Determine the [x, y] coordinate at the center of the cell enclosing the given text.  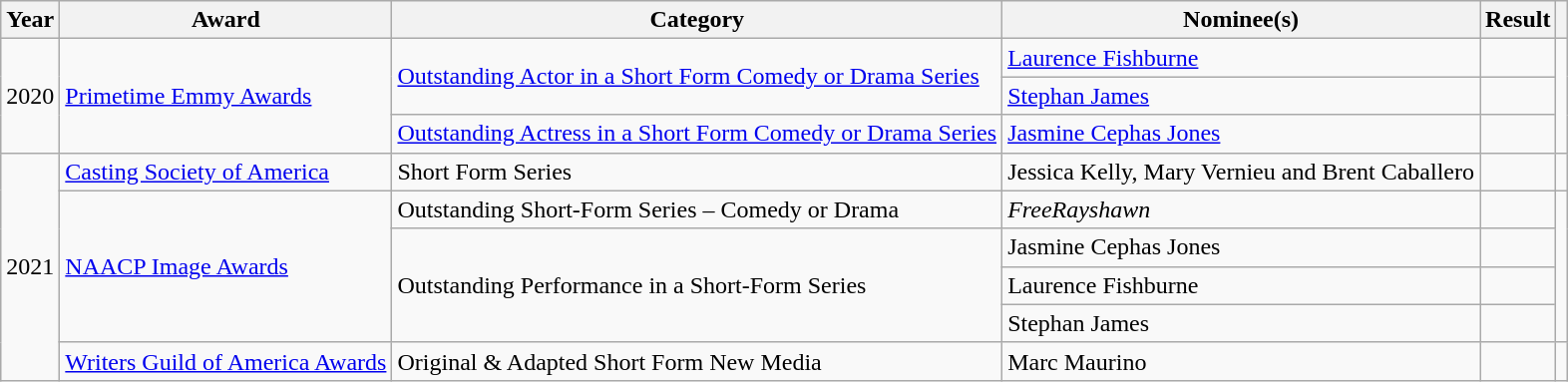
Original & Adapted Short Form New Media [697, 361]
Short Form Series [697, 172]
Marc Maurino [1241, 361]
Jessica Kelly, Mary Vernieu and Brent Caballero [1241, 172]
Casting Society of America [225, 172]
Writers Guild of America Awards [225, 361]
Outstanding Performance in a Short-Form Series [697, 285]
Award [225, 20]
2020 [30, 96]
Outstanding Actress in a Short Form Comedy or Drama Series [697, 134]
2021 [30, 266]
Outstanding Actor in a Short Form Comedy or Drama Series [697, 77]
Result [1518, 20]
NAACP Image Awards [225, 266]
Category [697, 20]
Outstanding Short-Form Series – Comedy or Drama [697, 209]
Nominee(s) [1241, 20]
FreeRayshawn [1241, 209]
Primetime Emmy Awards [225, 96]
Year [30, 20]
